Return the [X, Y] coordinate for the center point of the cell that contains the specified text.  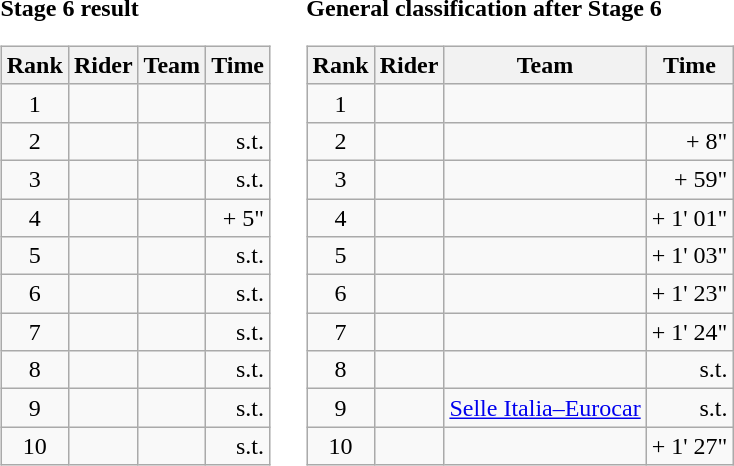
+ 1' 23" [690, 294]
+ 5" [238, 217]
Selle Italia–Eurocar [545, 408]
+ 1' 27" [690, 446]
+ 1' 03" [690, 256]
+ 8" [690, 141]
+ 1' 01" [690, 217]
+ 1' 24" [690, 332]
+ 59" [690, 179]
